Capture the cell that displays the provided text and extract its (x, y) central coordinate. 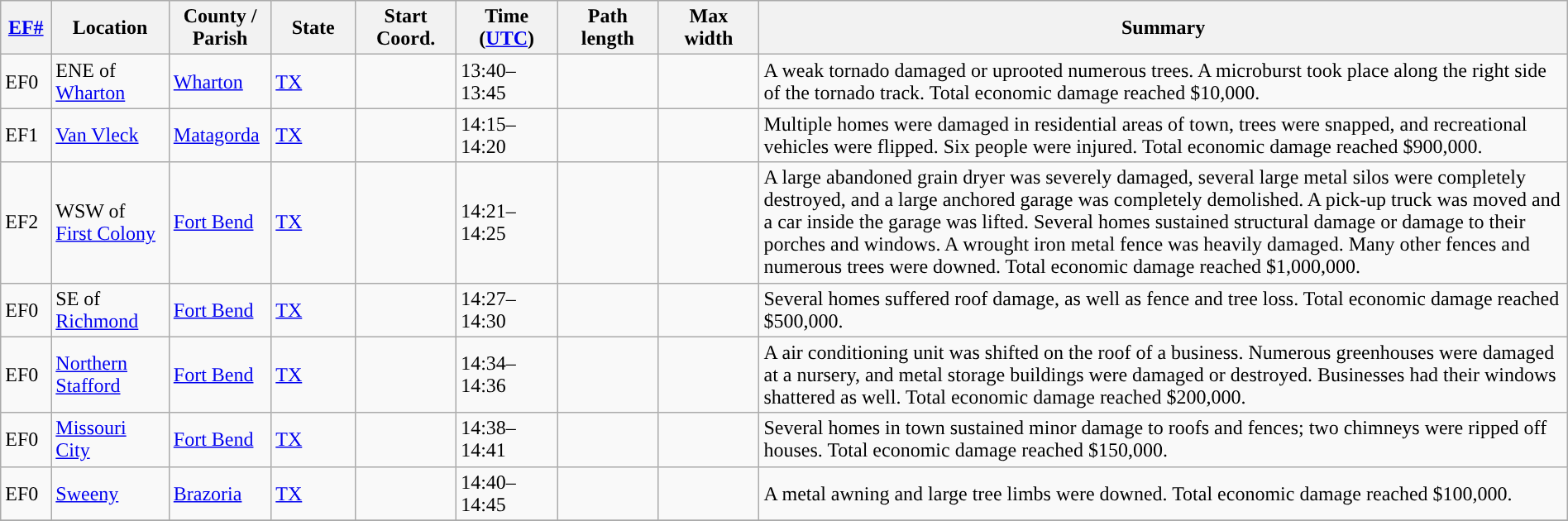
Max width (709, 28)
14:27–14:30 (507, 309)
Matagorda (220, 136)
County / Parish (220, 28)
State (313, 28)
Sweeny (110, 493)
Brazoria (220, 493)
SE of Richmond (110, 309)
Path length (608, 28)
Wharton (220, 81)
EF# (26, 28)
Time (UTC) (507, 28)
13:40–13:45 (507, 81)
14:38–14:41 (507, 440)
Van Vleck (110, 136)
Several homes suffered roof damage, as well as fence and tree loss. Total economic damage reached $500,000. (1163, 309)
Northern Stafford (110, 375)
14:34–14:36 (507, 375)
A metal awning and large tree limbs were downed. Total economic damage reached $100,000. (1163, 493)
Summary (1163, 28)
14:40–14:45 (507, 493)
ENE of Wharton (110, 81)
EF1 (26, 136)
EF2 (26, 222)
14:15–14:20 (507, 136)
WSW of First Colony (110, 222)
Several homes in town sustained minor damage to roofs and fences; two chimneys were ripped off houses. Total economic damage reached $150,000. (1163, 440)
14:21–14:25 (507, 222)
Start Coord. (406, 28)
Location (110, 28)
Missouri City (110, 440)
